Provide the [x, y] coordinate of the cell's center where the given text is located.  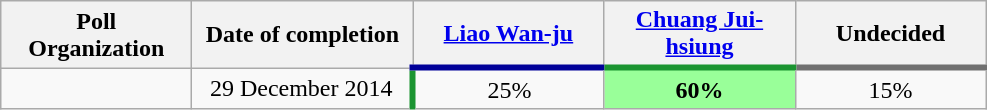
60% [700, 88]
29 December 2014 [302, 88]
Poll Organization [96, 34]
15% [890, 88]
Date of completion [302, 34]
Liao Wan-ju [508, 34]
Undecided [890, 34]
Chuang Jui-hsiung [700, 34]
25% [508, 88]
